Output the [x, y] coordinate of the center of the cell containing the given text.  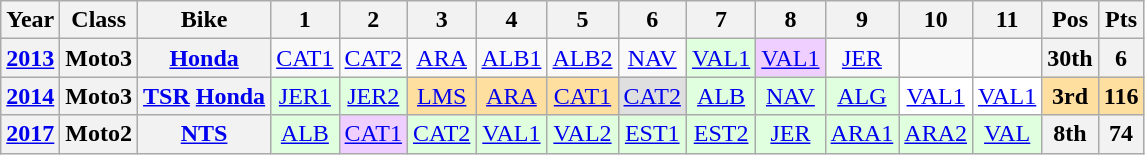
EST2 [720, 134]
VAL [1008, 134]
JER1 [305, 96]
30th [1070, 58]
5 [582, 20]
8th [1070, 134]
ARA1 [862, 134]
LMS [441, 96]
Pts [1121, 20]
ALB1 [512, 58]
NTS [204, 134]
4 [512, 20]
ARA2 [936, 134]
74 [1121, 134]
Moto2 [99, 134]
7 [720, 20]
116 [1121, 96]
8 [790, 20]
3rd [1070, 96]
Bike [204, 20]
JER2 [373, 96]
TSR Honda [204, 96]
2014 [30, 96]
1 [305, 20]
ALB2 [582, 58]
11 [1008, 20]
Pos [1070, 20]
2 [373, 20]
10 [936, 20]
EST1 [652, 134]
Honda [204, 58]
9 [862, 20]
ALG [862, 96]
2017 [30, 134]
2013 [30, 58]
VAL2 [582, 134]
Year [30, 20]
3 [441, 20]
Class [99, 20]
